Detect which cell encompasses the target text, then output its (X, Y) center coordinate. 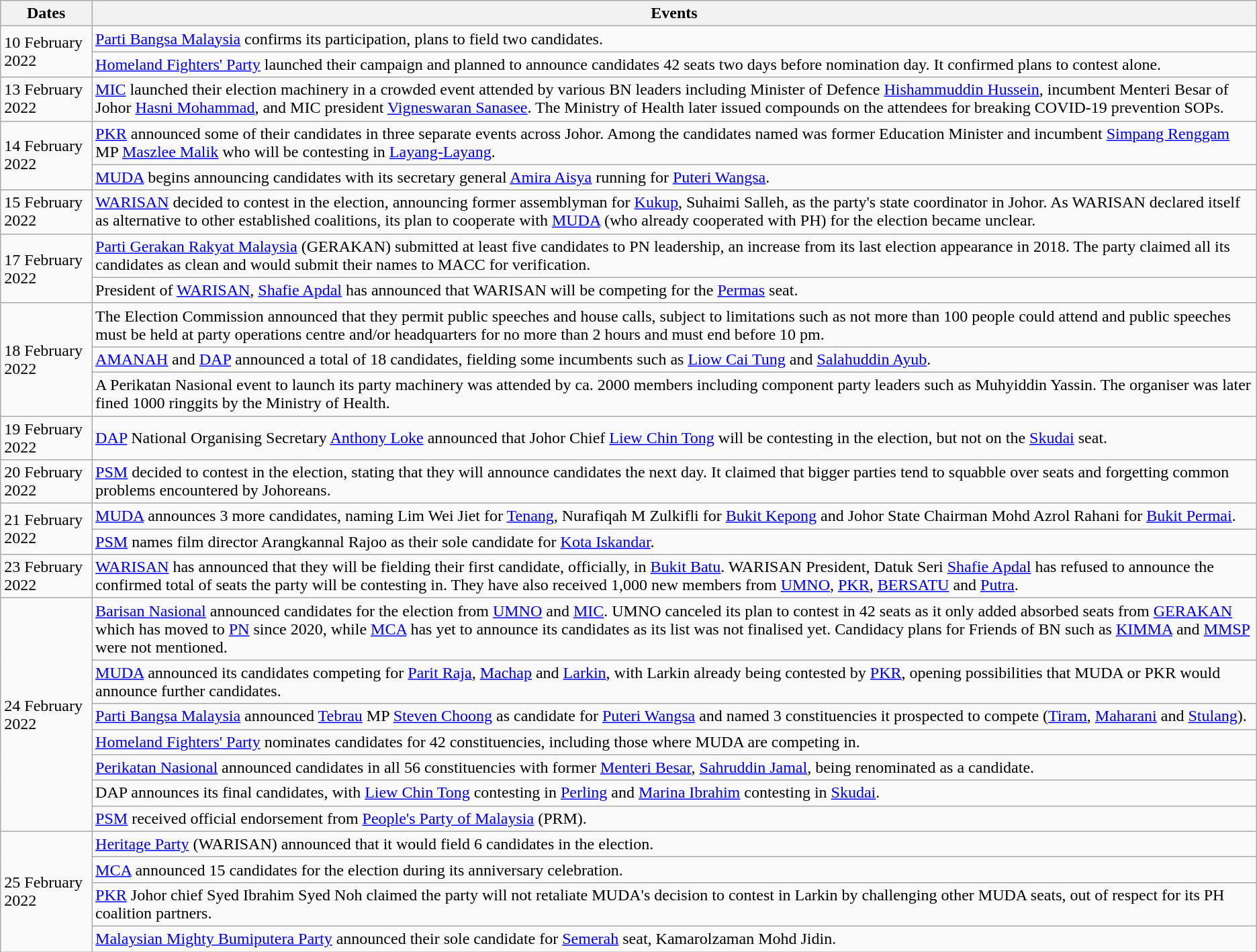
17 February 2022 (46, 269)
PSM received official endorsement from People's Party of Malaysia (PRM). (674, 818)
Heritage Party (WARISAN) announced that it would field 6 candidates in the election. (674, 844)
Perikatan Nasional announced candidates in all 56 constituencies with former Menteri Besar, Sahruddin Jamal, being renominated as a candidate. (674, 767)
President of WARISAN, Shafie Apdal has announced that WARISAN will be competing for the Permas seat. (674, 290)
AMANAH and DAP announced a total of 18 candidates, fielding some incumbents such as Liow Cai Tung and Salahuddin Ayub. (674, 359)
23 February 2022 (46, 576)
MCA announced 15 candidates for the election during its anniversary celebration. (674, 869)
18 February 2022 (46, 359)
21 February 2022 (46, 529)
25 February 2022 (46, 892)
Parti Bangsa Malaysia confirms its participation, plans to field two candidates. (674, 39)
Events (674, 13)
14 February 2022 (46, 156)
DAP announces its final candidates, with Liew Chin Tong contesting in Perling and Marina Ibrahim contesting in Skudai. (674, 793)
Malaysian Mighty Bumiputera Party announced their sole candidate for Semerah seat, Kamarolzaman Mohd Jidin. (674, 939)
Dates (46, 13)
19 February 2022 (46, 438)
PSM names film director Arangkannal Rajoo as their sole candidate for Kota Iskandar. (674, 542)
24 February 2022 (46, 714)
20 February 2022 (46, 482)
MUDA begins announcing candidates with its secretary general Amira Aisya running for Puteri Wangsa. (674, 177)
15 February 2022 (46, 212)
Homeland Fighters' Party nominates candidates for 42 constituencies, including those where MUDA are competing in. (674, 742)
10 February 2022 (46, 52)
13 February 2022 (46, 99)
